Extract the (X, Y) coordinate from the center of the cell holding the provided text.  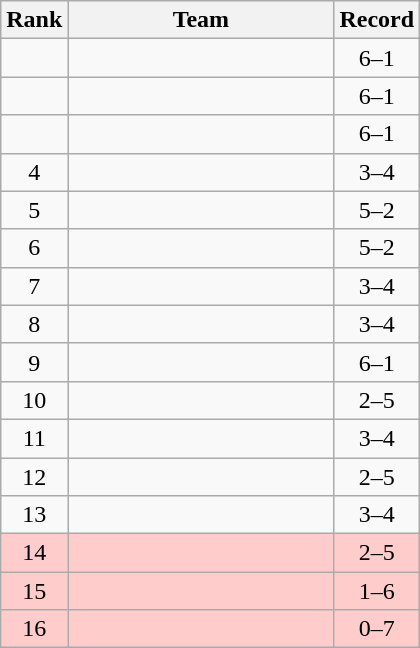
6 (34, 248)
Rank (34, 20)
10 (34, 400)
14 (34, 553)
5 (34, 210)
0–7 (377, 629)
12 (34, 477)
1–6 (377, 591)
7 (34, 286)
4 (34, 172)
9 (34, 362)
13 (34, 515)
Team (201, 20)
Record (377, 20)
8 (34, 324)
15 (34, 591)
11 (34, 438)
16 (34, 629)
